From the cell containing the given text, extract its center point as (x, y) coordinate. 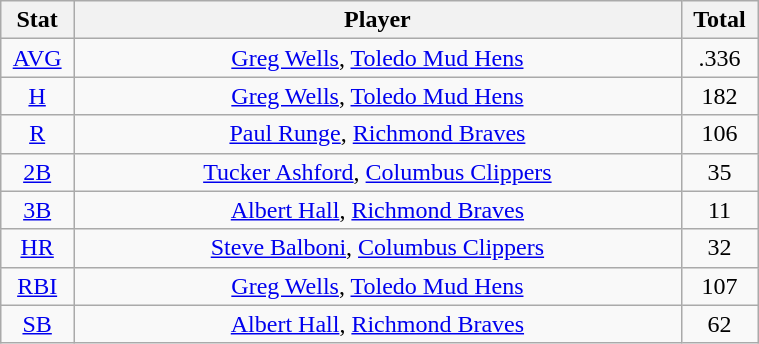
Player (378, 20)
11 (719, 210)
Stat (38, 20)
Tucker Ashford, Columbus Clippers (378, 172)
SB (38, 324)
HR (38, 248)
.336 (719, 58)
106 (719, 134)
H (38, 96)
Paul Runge, Richmond Braves (378, 134)
107 (719, 286)
62 (719, 324)
RBI (38, 286)
Total (719, 20)
182 (719, 96)
R (38, 134)
AVG (38, 58)
2B (38, 172)
Steve Balboni, Columbus Clippers (378, 248)
32 (719, 248)
35 (719, 172)
3B (38, 210)
